Output the (X, Y) coordinate of the center of the cell containing the given text.  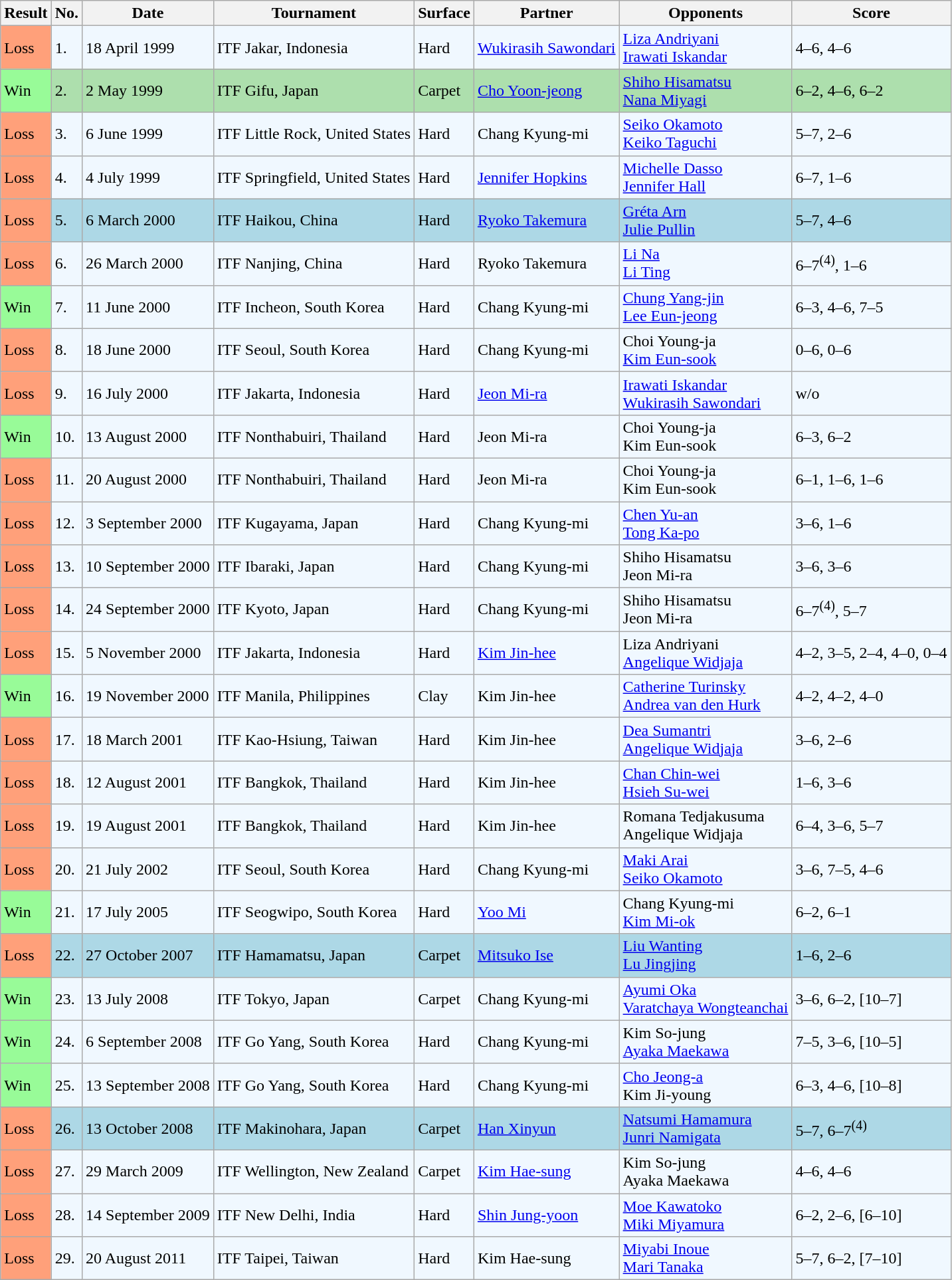
ITF Kao-Hsiung, Taiwan (314, 739)
19 November 2000 (148, 696)
18. (66, 783)
ITF Kyoto, Japan (314, 610)
ITF Springfield, United States (314, 177)
19 August 2001 (148, 825)
Cho Jeong-a Kim Ji-young (706, 1085)
6–3, 4–6, [10–8] (872, 1085)
6–7, 1–6 (872, 177)
ITF Makinohara, Japan (314, 1128)
27 October 2007 (148, 956)
11 June 2000 (148, 307)
Maki Arai Seiko Okamoto (706, 869)
6 September 2008 (148, 1042)
11. (66, 480)
Tournament (314, 13)
Wukirasih Sawondari (546, 48)
4. (66, 177)
6–2, 4–6, 6–2 (872, 90)
ITF Incheon, South Korea (314, 307)
1–6, 3–6 (872, 783)
20. (66, 869)
16. (66, 696)
24. (66, 1042)
7–5, 3–6, [10–5] (872, 1042)
6. (66, 263)
Miyabi Inoue Mari Tanaka (706, 1259)
12. (66, 522)
8. (66, 350)
Score (872, 13)
ITF New Delhi, India (314, 1215)
ITF Little Rock, United States (314, 134)
Natsumi Hamamura Junri Namigata (706, 1128)
20 August 2011 (148, 1259)
ITF Tokyo, Japan (314, 998)
Opponents (706, 13)
Romana Tedjakusuma Angelique Widjaja (706, 825)
3–6, 2–6 (872, 739)
6–3, 6–2 (872, 436)
13 July 2008 (148, 998)
1. (66, 48)
10. (66, 436)
3 September 2000 (148, 522)
Chung Yang-jin Lee Eun-jeong (706, 307)
16 July 2000 (148, 393)
5–7, 4–6 (872, 221)
Chang Kyung-mi Kim Mi-ok (706, 912)
ITF Hamamatsu, Japan (314, 956)
27. (66, 1171)
6 June 1999 (148, 134)
Surface (444, 13)
Partner (546, 13)
6–4, 3–6, 5–7 (872, 825)
Irawati Iskandar Wukirasih Sawondari (706, 393)
26 March 2000 (148, 263)
ITF Nanjing, China (314, 263)
Moe Kawatoko Miki Miyamura (706, 1215)
5 November 2000 (148, 653)
29. (66, 1259)
Gréta Arn Julie Pullin (706, 221)
Shiho Hisamatsu Nana Miyagi (706, 90)
15. (66, 653)
26. (66, 1128)
18 April 1999 (148, 48)
13 September 2008 (148, 1085)
13. (66, 566)
Jennifer Hopkins (546, 177)
5–7, 2–6 (872, 134)
Seiko Okamoto Keiko Taguchi (706, 134)
Ayumi Oka Varatchaya Wongteanchai (706, 998)
Date (148, 13)
4–2, 4–2, 4–0 (872, 696)
5. (66, 221)
ITF Kugayama, Japan (314, 522)
4–2, 3–5, 2–4, 4–0, 0–4 (872, 653)
2. (66, 90)
28. (66, 1215)
17. (66, 739)
Result (26, 13)
5–7, 6–7(4) (872, 1128)
10 September 2000 (148, 566)
Liza Andriyani Angelique Widjaja (706, 653)
Liu Wanting Lu Jingjing (706, 956)
Mitsuko Ise (546, 956)
6–2, 6–1 (872, 912)
Cho Yoon-jeong (546, 90)
3–6, 7–5, 4–6 (872, 869)
12 August 2001 (148, 783)
13 August 2000 (148, 436)
Chan Chin-wei Hsieh Su-wei (706, 783)
ITF Jakar, Indonesia (314, 48)
23. (66, 998)
9. (66, 393)
6–1, 1–6, 1–6 (872, 480)
21. (66, 912)
Liza Andriyani Irawati Iskandar (706, 48)
4 July 1999 (148, 177)
2 May 1999 (148, 90)
ITF Gifu, Japan (314, 90)
3–6, 6–2, [10–7] (872, 998)
Shin Jung-yoon (546, 1215)
22. (66, 956)
ITF Wellington, New Zealand (314, 1171)
Li Na Li Ting (706, 263)
Yoo Mi (546, 912)
18 June 2000 (148, 350)
ITF Manila, Philippines (314, 696)
w/o (872, 393)
ITF Seogwipo, South Korea (314, 912)
6–2, 2–6, [6–10] (872, 1215)
25. (66, 1085)
Clay (444, 696)
14. (66, 610)
5–7, 6–2, [7–10] (872, 1259)
ITF Ibaraki, Japan (314, 566)
No. (66, 13)
6 March 2000 (148, 221)
19. (66, 825)
24 September 2000 (148, 610)
6–7(4), 1–6 (872, 263)
6–3, 4–6, 7–5 (872, 307)
21 July 2002 (148, 869)
ITF Taipei, Taiwan (314, 1259)
17 July 2005 (148, 912)
6–7(4), 5–7 (872, 610)
3–6, 1–6 (872, 522)
13 October 2008 (148, 1128)
Han Xinyun (546, 1128)
3–6, 3–6 (872, 566)
18 March 2001 (148, 739)
7. (66, 307)
0–6, 0–6 (872, 350)
14 September 2009 (148, 1215)
Dea Sumantri Angelique Widjaja (706, 739)
20 August 2000 (148, 480)
Michelle Dasso Jennifer Hall (706, 177)
1–6, 2–6 (872, 956)
3. (66, 134)
Chen Yu-an Tong Ka-po (706, 522)
ITF Haikou, China (314, 221)
29 March 2009 (148, 1171)
Catherine Turinsky Andrea van den Hurk (706, 696)
